Search for the cell housing the specified text and yield its [X, Y] center coordinate. 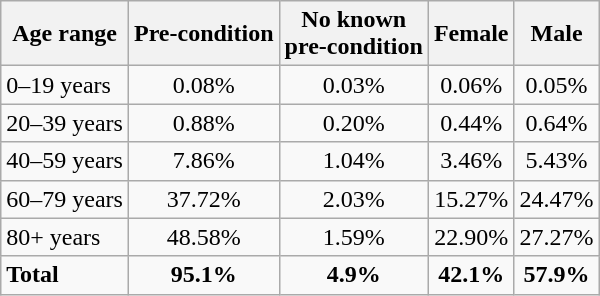
60–79 years [65, 199]
80+ years [65, 237]
0–19 years [65, 85]
15.27% [471, 199]
0.64% [556, 123]
22.90% [471, 237]
57.9% [556, 275]
Female [471, 34]
95.1% [204, 275]
Age range [65, 34]
27.27% [556, 237]
42.1% [471, 275]
0.08% [204, 85]
1.04% [354, 161]
4.9% [354, 275]
0.05% [556, 85]
40–59 years [65, 161]
Total [65, 275]
0.88% [204, 123]
3.46% [471, 161]
5.43% [556, 161]
1.59% [354, 237]
Male [556, 34]
2.03% [354, 199]
7.86% [204, 161]
0.06% [471, 85]
No knownpre-condition [354, 34]
0.03% [354, 85]
20–39 years [65, 123]
24.47% [556, 199]
Pre-condition [204, 34]
0.44% [471, 123]
0.20% [354, 123]
37.72% [204, 199]
48.58% [204, 237]
